Extract the (X, Y) coordinate from the center of the cell holding the provided text.  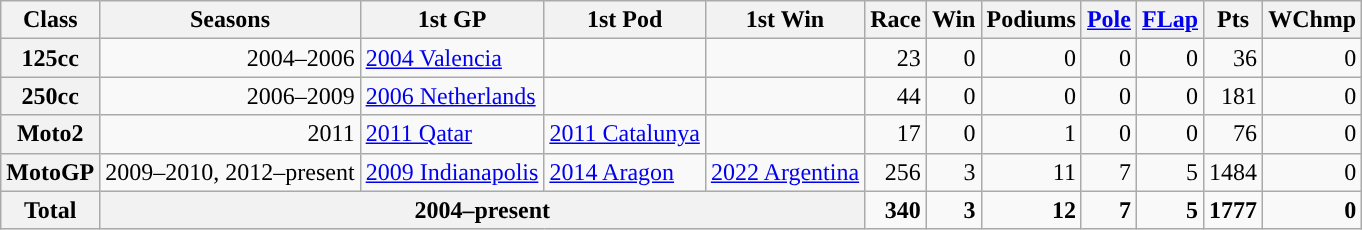
2014 Aragon (624, 172)
2011 Catalunya (624, 134)
Race (896, 20)
2011 Qatar (452, 134)
Moto2 (50, 134)
1 (1031, 134)
2009 Indianapolis (452, 172)
WChmp (1312, 20)
2004 Valencia (452, 58)
2009–2010, 2012–present (230, 172)
340 (896, 210)
Pts (1234, 20)
11 (1031, 172)
Win (954, 20)
Seasons (230, 20)
2006 Netherlands (452, 96)
FLap (1170, 20)
MotoGP (50, 172)
1st Win (784, 20)
1777 (1234, 210)
1st Pod (624, 20)
23 (896, 58)
1484 (1234, 172)
2004–2006 (230, 58)
76 (1234, 134)
2022 Argentina (784, 172)
36 (1234, 58)
17 (896, 134)
181 (1234, 96)
125cc (50, 58)
1st GP (452, 20)
Total (50, 210)
250cc (50, 96)
2011 (230, 134)
Class (50, 20)
2006–2009 (230, 96)
256 (896, 172)
44 (896, 96)
Pole (1108, 20)
Podiums (1031, 20)
12 (1031, 210)
2004–present (482, 210)
